Scan for the cell matching the given text and deliver its [x, y] coordinate at center. 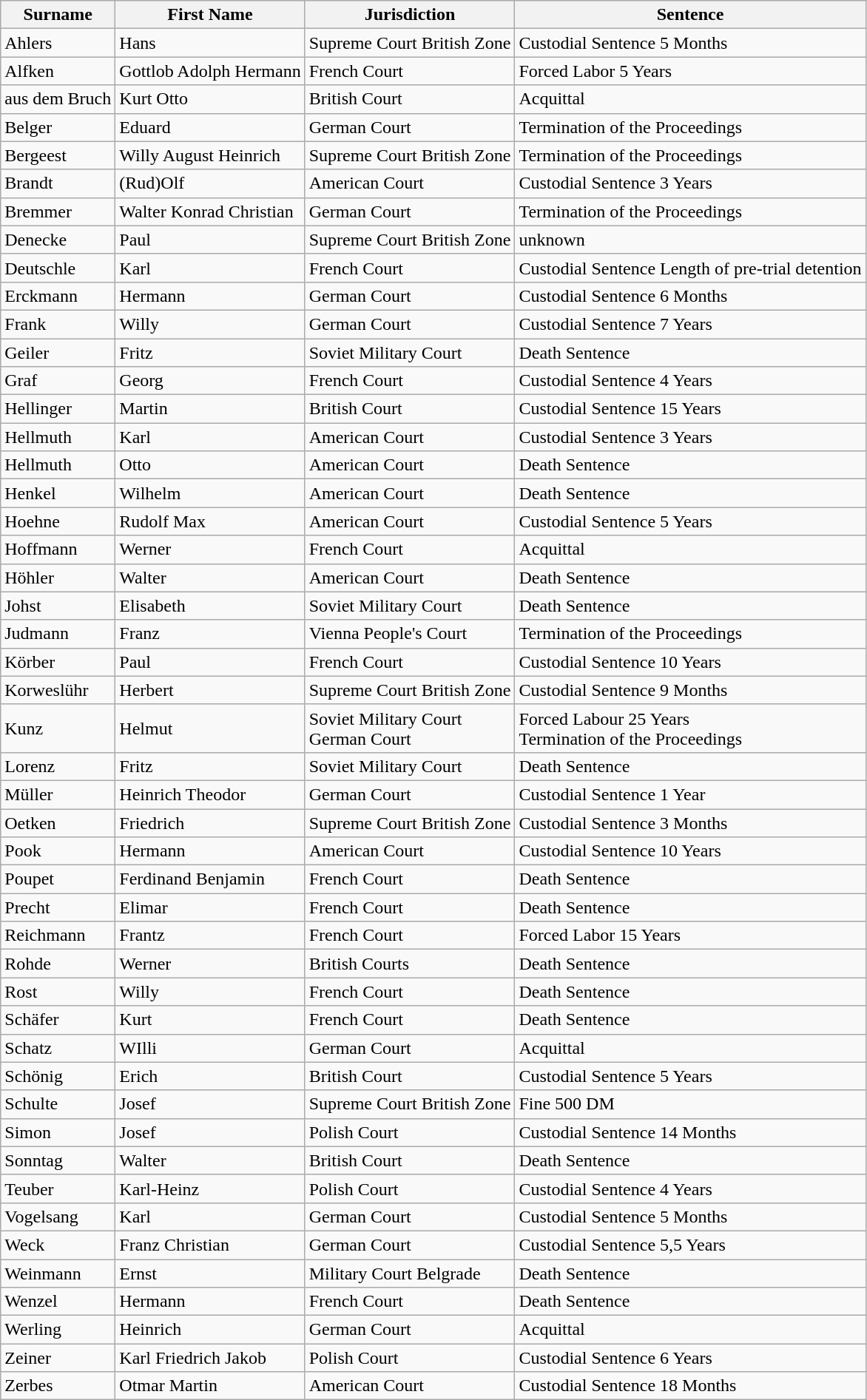
Vienna People's Court [410, 634]
Werling [58, 1330]
unknown [690, 240]
Lorenz [58, 766]
Jurisdiction [410, 15]
Otmar Martin [210, 1386]
Sonntag [58, 1160]
Rost [58, 992]
Custodial Sentence 9 Months [690, 690]
Custodial Sentence 7 Years [690, 324]
Fine 500 DM [690, 1104]
Hoehne [58, 521]
Teuber [58, 1188]
aus dem Bruch [58, 99]
Oetken [58, 823]
Graf [58, 381]
Helmut [210, 728]
Custodial Sentence 6 Years [690, 1358]
Otto [210, 465]
Simon [58, 1132]
Elisabeth [210, 606]
Karl Friedrich Jakob [210, 1358]
Reichmann [58, 936]
Müller [58, 794]
Alfken [58, 71]
Walter Konrad Christian [210, 212]
Kurt [210, 1020]
Friedrich [210, 823]
Belger [58, 127]
Forced Labor 5 Years [690, 71]
Ahlers [58, 43]
Eduard [210, 127]
Hellinger [58, 409]
British Courts [410, 964]
Custodial Sentence 3 Months [690, 823]
Elimar [210, 907]
Precht [58, 907]
Bergeest [58, 155]
WIlli [210, 1048]
Vogelsang [58, 1217]
Karl-Heinz [210, 1188]
(Rud)Olf [210, 183]
Rohde [58, 964]
Franz [210, 634]
Kurt Otto [210, 99]
Martin [210, 409]
First Name [210, 15]
Zeiner [58, 1358]
Schulte [58, 1104]
Schatz [58, 1048]
Custodial Sentence 5,5 Years [690, 1245]
Geiler [58, 353]
Gottlob Adolph Hermann [210, 71]
Brandt [58, 183]
Custodial Sentence 14 Months [690, 1132]
Franz Christian [210, 1245]
Surname [58, 15]
Willy August Heinrich [210, 155]
Heinrich Theodor [210, 794]
Bremmer [58, 212]
Soviet Military CourtGerman Court [410, 728]
Forced Labor 15 Years [690, 936]
Schönig [58, 1076]
Henkel [58, 493]
Herbert [210, 690]
Wenzel [58, 1302]
Kunz [58, 728]
Frank [58, 324]
Johst [58, 606]
Weck [58, 1245]
Erich [210, 1076]
Korweslühr [58, 690]
Höhler [58, 578]
Custodial Sentence 1 Year [690, 794]
Erckmann [58, 296]
Deutschle [58, 268]
Georg [210, 381]
Rudolf Max [210, 521]
Heinrich [210, 1330]
Custodial Sentence Length of pre-trial detention [690, 268]
Custodial Sentence 15 Years [690, 409]
Custodial Sentence 18 Months [690, 1386]
Wilhelm [210, 493]
Ferdinand Benjamin [210, 879]
Judmann [58, 634]
Denecke [58, 240]
Sentence [690, 15]
Pook [58, 851]
Weinmann [58, 1273]
Custodial Sentence 6 Months [690, 296]
Körber [58, 662]
Schäfer [58, 1020]
Military Court Belgrade [410, 1273]
Poupet [58, 879]
Forced Labour 25 YearsTermination of the Proceedings [690, 728]
Zerbes [58, 1386]
Frantz [210, 936]
Ernst [210, 1273]
Hoffmann [58, 549]
Hans [210, 43]
